Return the [X, Y] coordinate for the center point of the cell that contains the specified text.  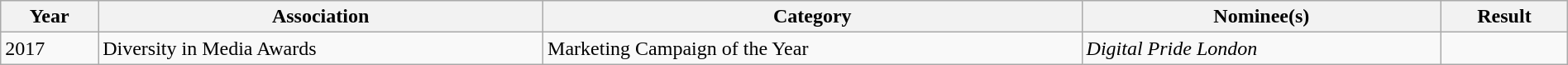
Marketing Campaign of the Year [812, 48]
Year [50, 17]
Nominee(s) [1262, 17]
Category [812, 17]
2017 [50, 48]
Diversity in Media Awards [321, 48]
Association [321, 17]
Result [1505, 17]
Digital Pride London [1262, 48]
